Capture the cell that displays the provided text and extract its (X, Y) central coordinate. 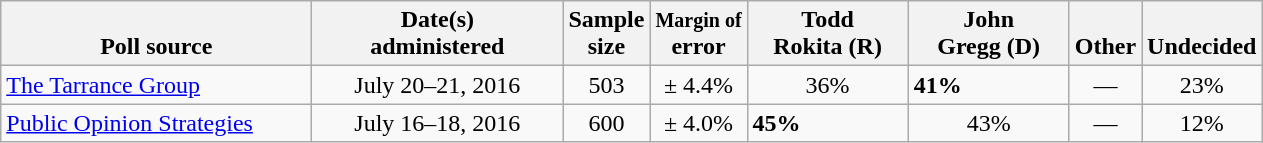
Date(s)administered (438, 34)
July 16–18, 2016 (438, 123)
23% (1202, 85)
Poll source (156, 34)
Margin oferror (698, 34)
± 4.0% (698, 123)
Other (1105, 34)
12% (1202, 123)
July 20–21, 2016 (438, 85)
41% (988, 85)
43% (988, 123)
Public Opinion Strategies (156, 123)
JohnGregg (D) (988, 34)
The Tarrance Group (156, 85)
Samplesize (606, 34)
45% (828, 123)
503 (606, 85)
ToddRokita (R) (828, 34)
600 (606, 123)
Undecided (1202, 34)
36% (828, 85)
± 4.4% (698, 85)
